Output the [X, Y] coordinate of the center of the cell containing the given text.  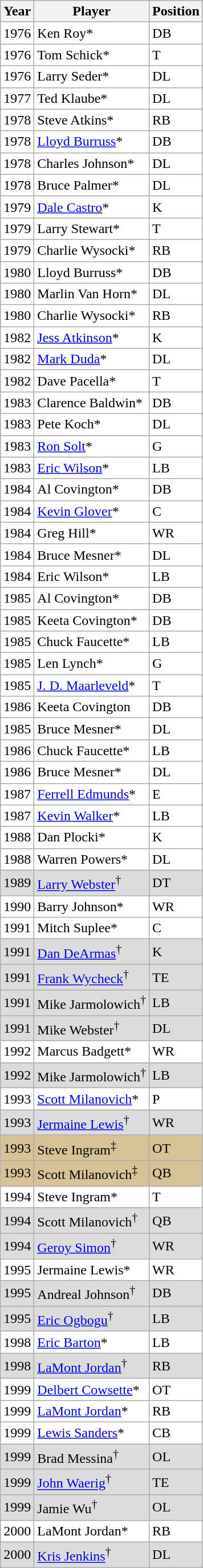
Position [176, 11]
Jermaine Lewis* [92, 1270]
Ken Roy* [92, 33]
CB [176, 1433]
Len Lynch* [92, 664]
1977 [17, 98]
Steve Ingram‡ [92, 1148]
Ferrell Edmunds* [92, 794]
E [176, 794]
Barry Johnson* [92, 907]
Geroy Simon† [92, 1246]
Player [92, 11]
1990 [17, 907]
J. D. Maarleveld* [92, 685]
Marcus Badgett* [92, 1052]
1989 [17, 883]
Steve Ingram* [92, 1197]
Eric Ogbogu† [92, 1318]
Larry Stewart* [92, 228]
John Waerig† [92, 1482]
Kevin Glover* [92, 511]
Lewis Sanders* [92, 1433]
Mike Webster† [92, 1028]
Tom Schick* [92, 55]
Scott Milanovich† [92, 1221]
Jermaine Lewis† [92, 1123]
Year [17, 11]
Eric Barton* [92, 1342]
Ted Klaube* [92, 98]
Larry Seder* [92, 77]
Keeta Covington* [92, 620]
Kris Jenkins† [92, 1555]
Jess Atkinson* [92, 338]
Scott Milanovich* [92, 1099]
Scott Milanovich‡ [92, 1173]
Charles Johnson* [92, 163]
Andreal Johnson† [92, 1293]
Frank Wycheck† [92, 977]
Dale Castro* [92, 207]
Greg Hill* [92, 533]
Dan Plocki* [92, 837]
Clarence Baldwin* [92, 403]
Dan DeArmas† [92, 952]
Warren Powers* [92, 859]
Jamie Wu† [92, 1508]
Delbert Cowsette* [92, 1389]
Bruce Palmer* [92, 185]
Pete Koch* [92, 424]
Dave Pacella* [92, 381]
Ron Solt* [92, 446]
LaMont Jordan† [92, 1366]
Steve Atkins* [92, 120]
Mitch Suplee* [92, 928]
Mark Duda* [92, 359]
DT [176, 883]
Brad Messina† [92, 1457]
P [176, 1099]
Keeta Covington [92, 707]
Marlin Van Horn* [92, 294]
Kevin Walker* [92, 816]
Larry Webster† [92, 883]
